Provide the (x, y) coordinate of the cell's center where the given text is located.  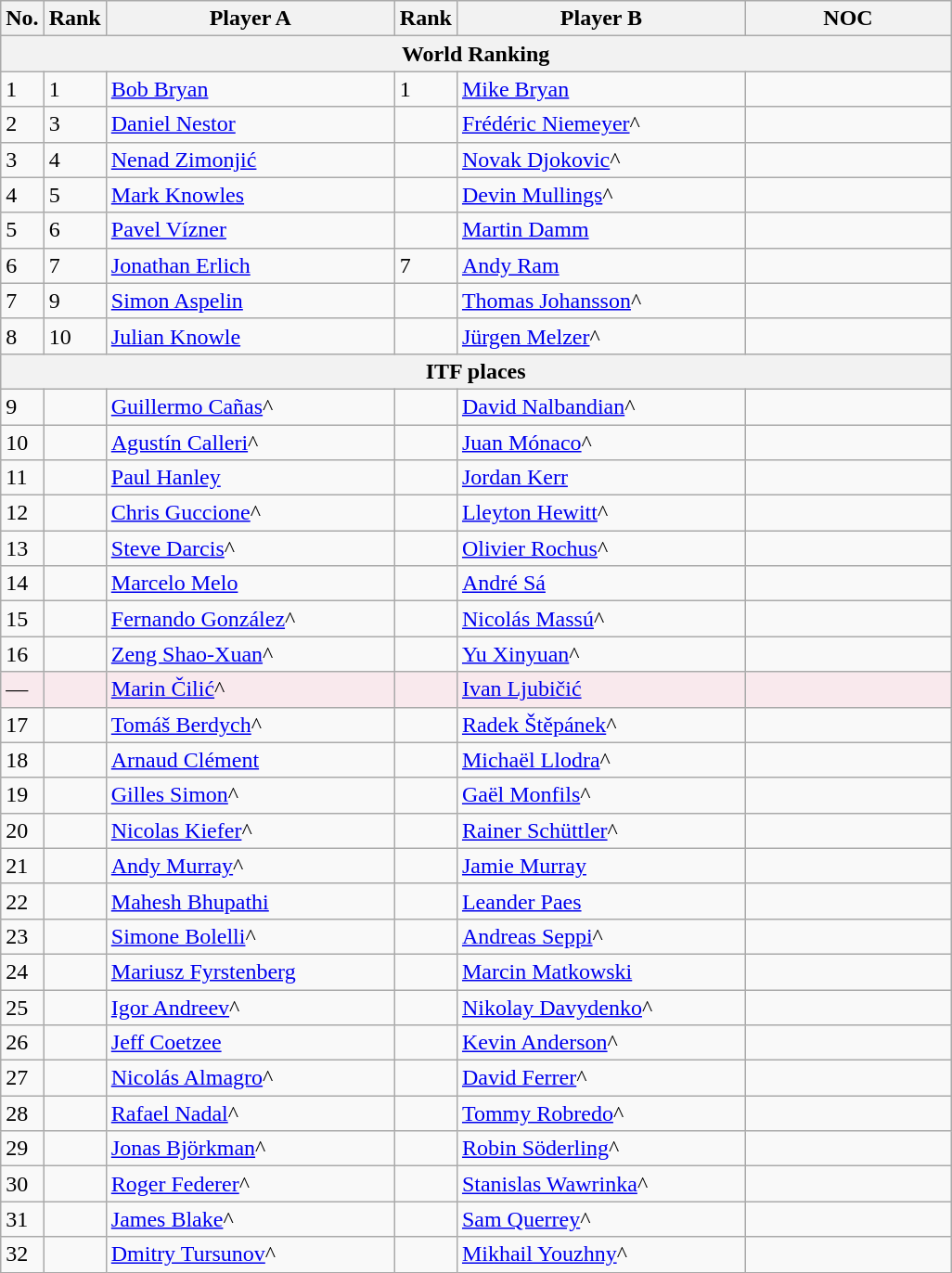
15 (22, 619)
Andreas Seppi^ (601, 936)
Jordan Kerr (601, 478)
Bob Bryan (251, 89)
Marcelo Melo (251, 584)
Robin Söderling^ (601, 1149)
James Blake^ (251, 1219)
23 (22, 936)
Julian Knowle (251, 336)
19 (22, 795)
Paul Hanley (251, 478)
Chris Guccione^ (251, 513)
Zeng Shao-Xuan^ (251, 654)
Marin Čilić^ (251, 689)
Nicolás Almagro^ (251, 1078)
Mahesh Bhupathi (251, 901)
Lleyton Hewitt^ (601, 513)
Rafael Nadal^ (251, 1113)
Steve Darcis^ (251, 548)
Kevin Anderson^ (601, 1043)
Mariusz Fyrstenberg (251, 971)
André Sá (601, 584)
ITF places (476, 371)
Nenad Zimonjić (251, 160)
2 (22, 124)
24 (22, 971)
31 (22, 1219)
30 (22, 1184)
25 (22, 1007)
Gilles Simon^ (251, 795)
Jeff Coetzee (251, 1043)
28 (22, 1113)
Tommy Robredo^ (601, 1113)
Tomáš Berdych^ (251, 725)
Mikhail Youzhny^ (601, 1254)
Pavel Vízner (251, 230)
Jamie Murray (601, 866)
Leander Paes (601, 901)
21 (22, 866)
World Ranking (476, 54)
David Nalbandian^ (601, 406)
Simon Aspelin (251, 301)
16 (22, 654)
Andy Murray^ (251, 866)
Arnaud Clément (251, 760)
No. (22, 19)
Thomas Johansson^ (601, 301)
Roger Federer^ (251, 1184)
32 (22, 1254)
Mark Knowles (251, 195)
17 (22, 725)
Novak Djokovic^ (601, 160)
22 (22, 901)
Yu Xinyuan^ (601, 654)
11 (22, 478)
Igor Andreev^ (251, 1007)
Martin Damm (601, 230)
Agustín Calleri^ (251, 443)
27 (22, 1078)
Mike Bryan (601, 89)
Nicolas Kiefer^ (251, 830)
Juan Mónaco^ (601, 443)
Nicolás Massú^ (601, 619)
18 (22, 760)
Jonas Björkman^ (251, 1149)
Michaël Llodra^ (601, 760)
Player A (251, 19)
Stanislas Wawrinka^ (601, 1184)
Player B (601, 19)
Rainer Schüttler^ (601, 830)
Ivan Ljubičić (601, 689)
NOC (848, 19)
8 (22, 336)
Andy Ram (601, 265)
Radek Štěpánek^ (601, 725)
Olivier Rochus^ (601, 548)
29 (22, 1149)
Devin Mullings^ (601, 195)
Marcin Matkowski (601, 971)
Daniel Nestor (251, 124)
Simone Bolelli^ (251, 936)
13 (22, 548)
Nikolay Davydenko^ (601, 1007)
Jonathan Erlich (251, 265)
20 (22, 830)
14 (22, 584)
12 (22, 513)
Guillermo Cañas^ (251, 406)
Frédéric Niemeyer^ (601, 124)
Jürgen Melzer^ (601, 336)
Fernando González^ (251, 619)
David Ferrer^ (601, 1078)
Dmitry Tursunov^ (251, 1254)
— (22, 689)
Sam Querrey^ (601, 1219)
26 (22, 1043)
Gaël Monfils^ (601, 795)
